Scan for the cell matching the given text and deliver its [X, Y] coordinate at center. 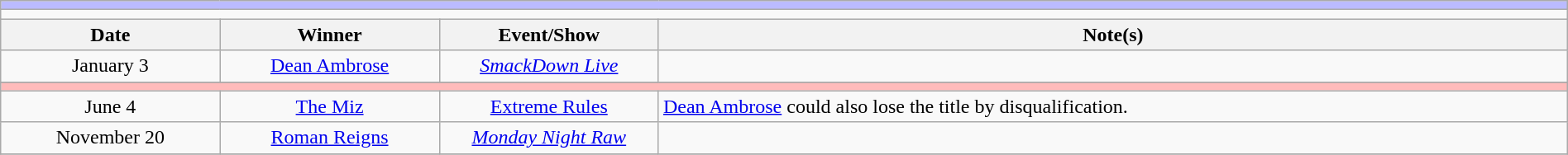
Event/Show [549, 35]
Dean Ambrose [329, 66]
November 20 [111, 138]
The Miz [329, 106]
Extreme Rules [549, 106]
Roman Reigns [329, 138]
Winner [329, 35]
SmackDown Live [549, 66]
June 4 [111, 106]
Monday Night Raw [549, 138]
January 3 [111, 66]
Note(s) [1113, 35]
Date [111, 35]
Dean Ambrose could also lose the title by disqualification. [1113, 106]
